Search for the cell housing the specified text and yield its [X, Y] center coordinate. 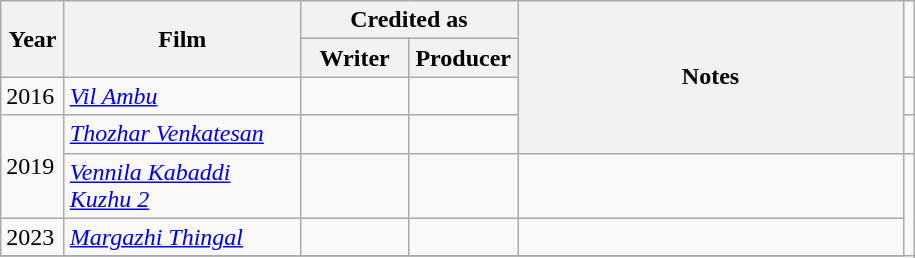
2023 [33, 237]
Margazhi Thingal [182, 237]
Film [182, 39]
Notes [711, 77]
Year [33, 39]
2019 [33, 166]
Producer [464, 58]
Thozhar Venkatesan [182, 134]
Credited as [408, 20]
Vennila Kabaddi Kuzhu 2 [182, 186]
2016 [33, 96]
Vil Ambu [182, 96]
Writer [354, 58]
